Find where the given text appears and provide that cell's center as [x, y] coordinate. 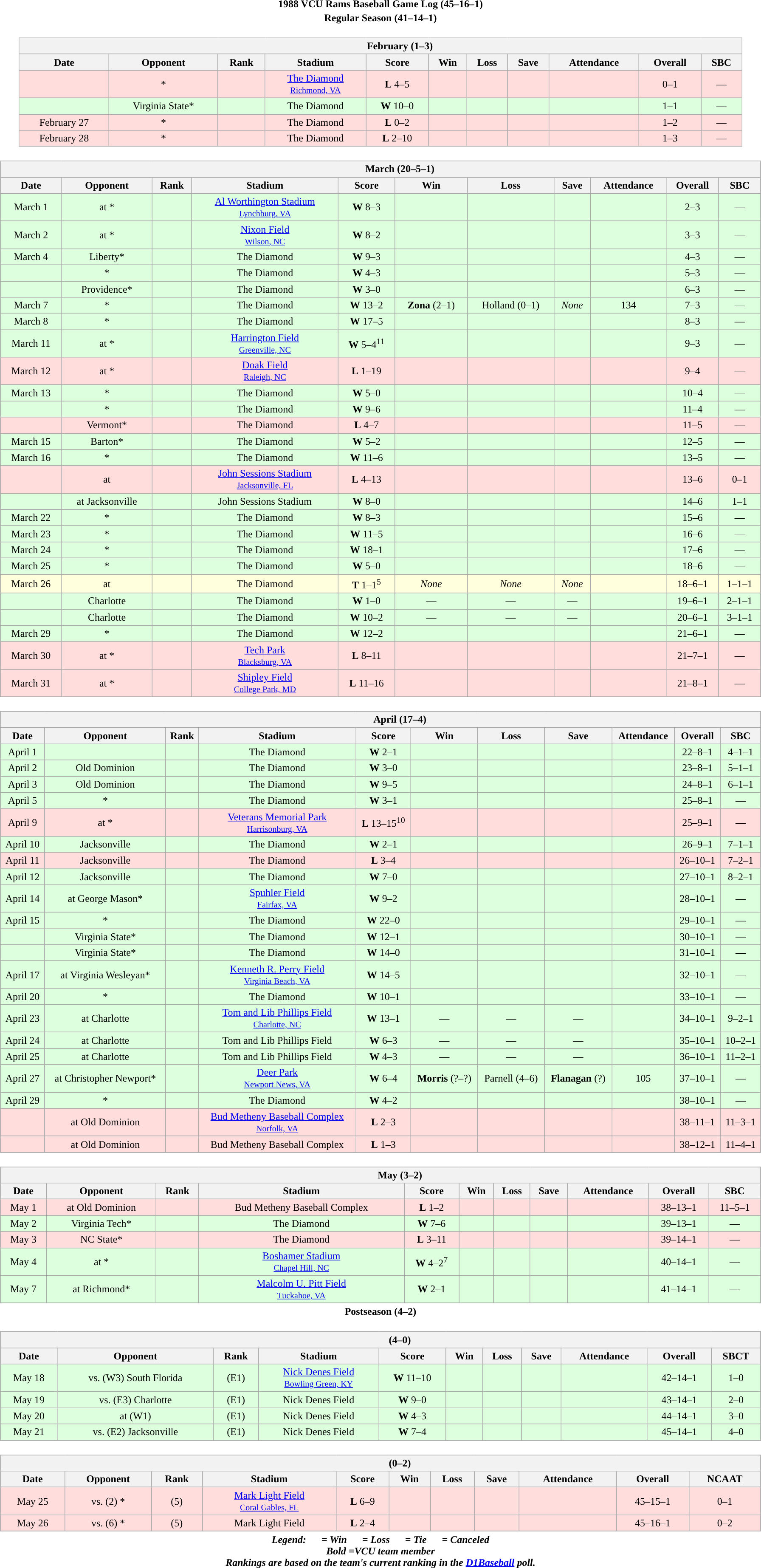
Zona (2–1) [431, 305]
4–1–1 [741, 752]
March 8 [31, 322]
W 5–411 [366, 343]
Parnell (4–6) [511, 1078]
W 13–2 [366, 305]
10–4 [692, 393]
1–2 [670, 122]
45–15–1 [653, 1501]
11–2–1 [741, 1057]
2–1–1 [740, 601]
March 4 [31, 257]
April 17 [23, 975]
April 5 [23, 800]
Shipley FieldCollege Park, MD [265, 683]
W 6–4 [383, 1078]
L 1–3 [383, 1144]
38–11–1 [697, 1122]
L 11–16 [366, 683]
26–9–1 [697, 844]
1–3 [670, 138]
25–9–1 [697, 822]
W 10–0 [397, 106]
at Richmond* [101, 1289]
March 26 [31, 584]
March (20–5–1) [380, 169]
37–10–1 [697, 1078]
W 4–27 [432, 1262]
11–4 [692, 409]
34–10–1 [697, 1019]
40–14–1 [679, 1262]
W 7–0 [383, 876]
105 [643, 1078]
February 28 [64, 138]
W 13–1 [383, 1019]
W 11–10 [412, 1378]
March 31 [31, 683]
John Sessions StadiumJacksonville, FL [265, 479]
at (W1) [135, 1416]
March 23 [31, 534]
9–2–1 [741, 1019]
134 [629, 305]
Harrington Field Greenville, NC [265, 343]
(4–0) [380, 1340]
Liberty* [107, 257]
5–3 [692, 273]
W 12–1 [383, 937]
May 19 [29, 1400]
May 21 [29, 1432]
43–14–1 [679, 1400]
38–10–1 [697, 1100]
1–0 [736, 1378]
0–2 [724, 1523]
March 16 [31, 458]
W 11–5 [366, 534]
Deer ParkNewport News, VA [277, 1078]
21–8–1 [692, 683]
March 24 [31, 550]
vs. (W3) South Florida [135, 1378]
4–0 [736, 1432]
39–13–1 [679, 1223]
Holland (0–1) [511, 305]
Spuhler FieldFairfax, VA [277, 898]
vs. (E3) Charlotte [135, 1400]
W 12–2 [366, 633]
W 8–2 [366, 234]
W 9–2 [383, 898]
March 29 [31, 633]
Morris (?–?) [444, 1078]
April 12 [23, 876]
45–16–1 [653, 1523]
Barton* [107, 441]
March 11 [31, 343]
1–1–1 [740, 584]
April 25 [23, 1057]
May 20 [29, 1416]
April 27 [23, 1078]
38–12–1 [697, 1144]
L 6–9 [363, 1501]
Al Worthington StadiumLynchburg, VA [265, 207]
L 4–13 [366, 479]
22–8–1 [697, 752]
Malcolm U. Pitt FieldTuckahoe, VA [302, 1289]
March 7 [31, 305]
21–7–1 [692, 655]
W 5–2 [366, 441]
42–14–1 [679, 1378]
SBCT [736, 1356]
14–6 [692, 501]
W 9–6 [366, 409]
26–10–1 [697, 860]
7–1–1 [741, 844]
March 2 [31, 234]
April 20 [23, 997]
May 2 [24, 1223]
vs. (E2) Jacksonville [135, 1432]
W 6–3 [383, 1040]
23–8–1 [697, 768]
T 1–15 [366, 584]
W 17–5 [366, 322]
NCAAT [724, 1479]
Kenneth R. Perry FieldVirginia Beach, VA [277, 975]
April 29 [23, 1100]
March 12 [31, 371]
8–3 [692, 322]
May 1 [24, 1207]
John Sessions Stadium [265, 501]
16–6 [692, 534]
March 25 [31, 566]
at Jacksonville [107, 501]
Doak FieldRaleigh, NC [265, 371]
17–6 [692, 550]
May 7 [24, 1289]
2–3 [692, 207]
4–3 [692, 257]
The DiamondRichmond, VA [316, 84]
May 18 [29, 1378]
W 14–0 [383, 953]
NC State* [101, 1240]
5–1–1 [741, 768]
12–5 [692, 441]
Vermont* [107, 425]
April 9 [23, 822]
L 1–19 [366, 371]
W 11–6 [366, 458]
March 13 [31, 393]
9–4 [692, 371]
April 24 [23, 1040]
Nick Denes FieldBowling Green, KY [318, 1378]
8–2–1 [741, 876]
L 2–10 [397, 138]
at Christopher Newport* [105, 1078]
L 0–2 [397, 122]
vs. (6) * [108, 1523]
30–10–1 [697, 937]
April 15 [23, 921]
April 23 [23, 1019]
May 26 [33, 1523]
Nixon FieldWilson, NC [265, 234]
31–10–1 [697, 953]
15–6 [692, 517]
L 4–5 [397, 84]
W 10–1 [383, 997]
L 2–4 [363, 1523]
April 2 [23, 768]
20–6–1 [692, 617]
44–14–1 [679, 1416]
May 4 [24, 1262]
March 15 [31, 441]
March 1 [31, 207]
3–1–1 [740, 617]
39–14–1 [679, 1240]
April (17–4) [380, 720]
11–5 [692, 425]
10–2–1 [741, 1040]
W 1–0 [366, 601]
W 9–3 [366, 257]
33–10–1 [697, 997]
Flanagan (?) [578, 1078]
41–14–1 [679, 1289]
3–0 [736, 1416]
May 3 [24, 1240]
W 3–1 [383, 800]
29–10–1 [697, 921]
W 10–2 [366, 617]
11–4–1 [741, 1144]
May 25 [33, 1501]
35–10–1 [697, 1040]
at Virginia Wesleyan* [105, 975]
2–0 [736, 1400]
(0–2) [380, 1463]
24–8–1 [697, 784]
21–6–1 [692, 633]
W 7–4 [412, 1432]
Tech ParkBlacksburg, VA [265, 655]
February (1–3) [380, 46]
36–10–1 [697, 1057]
Tom and Lib Phillips FieldCharlotte, NC [277, 1019]
7–3 [692, 305]
May (3–2) [380, 1175]
38–13–1 [679, 1207]
45–14–1 [679, 1432]
March 22 [31, 517]
L 4–7 [366, 425]
L 3–4 [383, 860]
Mark Light FieldCoral Gables, FL [269, 1501]
32–10–1 [697, 975]
18–6 [692, 566]
L 8–11 [366, 655]
27–10–1 [697, 876]
W 22–0 [383, 921]
13–6 [692, 479]
11–3–1 [741, 1122]
L 1–2 [432, 1207]
W 18–1 [366, 550]
Boshamer StadiumChapel Hill, NC [302, 1262]
February 27 [64, 122]
at George Mason* [105, 898]
18–6–1 [692, 584]
Virginia Tech* [101, 1223]
vs. (2) * [108, 1501]
W 14–5 [383, 975]
Veterans Memorial ParkHarrisonburg, VA [277, 822]
25–8–1 [697, 800]
April 14 [23, 898]
9–3 [692, 343]
7–2–1 [741, 860]
W 7–6 [432, 1223]
Mark Light Field [269, 1523]
6–3 [692, 289]
11–5–1 [735, 1207]
April 10 [23, 844]
L 2–3 [383, 1122]
3–3 [692, 234]
13–5 [692, 458]
March 30 [31, 655]
Providence* [107, 289]
Bud Metheny Baseball ComplexNorfolk, VA [277, 1122]
W 9–0 [412, 1400]
April 11 [23, 860]
L 3–11 [432, 1240]
L 13–1510 [383, 822]
W 9–5 [383, 784]
April 3 [23, 784]
6–1–1 [741, 784]
W 4–2 [383, 1100]
19–6–1 [692, 601]
28–10–1 [697, 898]
W 8–0 [366, 501]
April 1 [23, 752]
